Determine the [x, y] coordinate at the center of the cell enclosing the given text.  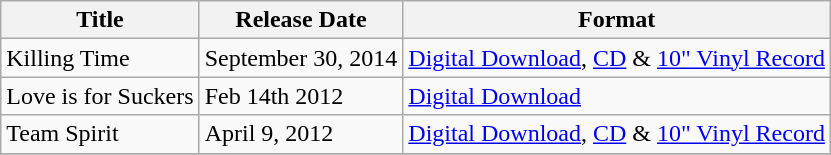
Title [100, 20]
Killing Time [100, 58]
September 30, 2014 [301, 58]
Love is for Suckers [100, 96]
Feb 14th 2012 [301, 96]
April 9, 2012 [301, 134]
Release Date [301, 20]
Team Spirit [100, 134]
Format [617, 20]
Digital Download [617, 96]
